From the cell containing the given text, extract its center point as [x, y] coordinate. 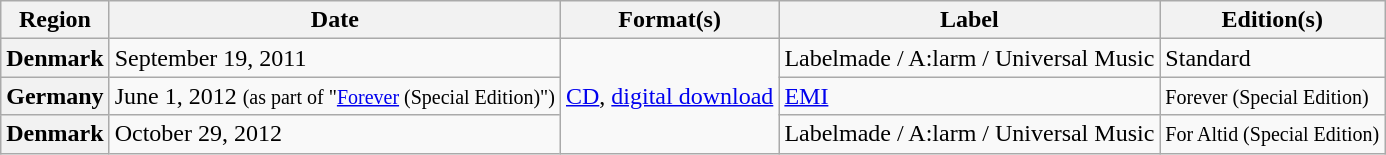
Edition(s) [1272, 20]
Date [334, 20]
October 29, 2012 [334, 134]
Label [970, 20]
Germany [55, 96]
For Altid (Special Edition) [1272, 134]
September 19, 2011 [334, 58]
June 1, 2012 (as part of "Forever (Special Edition)") [334, 96]
Forever (Special Edition) [1272, 96]
Region [55, 20]
Standard [1272, 58]
CD, digital download [669, 96]
EMI [970, 96]
Format(s) [669, 20]
